Identify which cell holds the provided text, then report its [x, y] central coordinate. 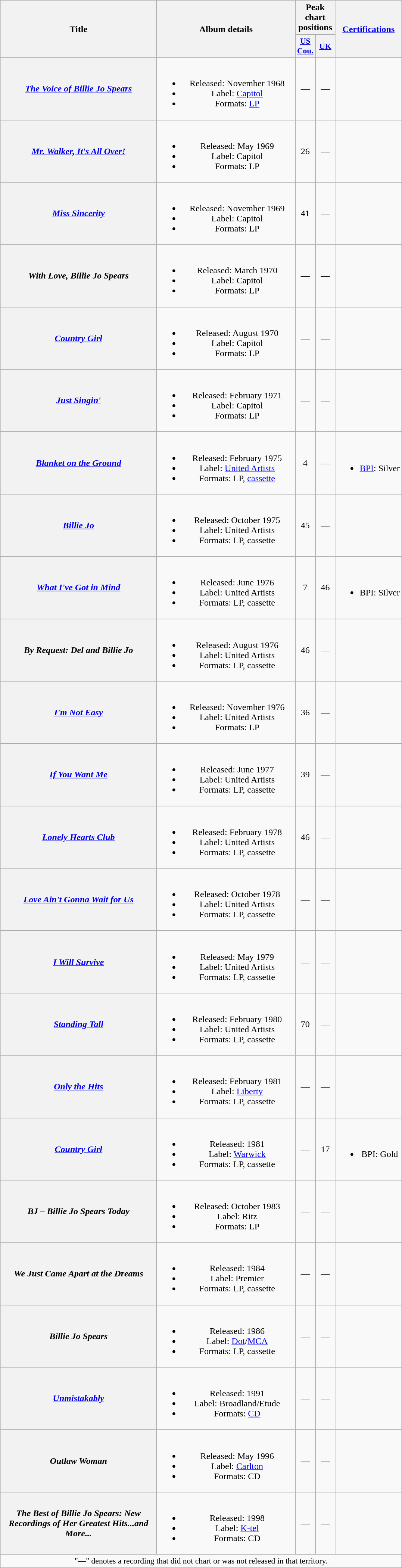
Only the Hits [78, 1086]
Blanket on the Ground [78, 463]
7 [305, 588]
Unmistakably [78, 1399]
Released: August 1976Label: United ArtistsFormats: LP, cassette [226, 650]
By Request: Del and Billie Jo [78, 650]
4 [305, 463]
Released: November 1976Label: United ArtistsFormats: LP [226, 712]
We Just Came Apart at the Dreams [78, 1274]
Released: August 1970Label: CapitolFormats: LP [226, 338]
I'm Not Easy [78, 712]
Released: October 1975Label: United ArtistsFormats: LP, cassette [226, 525]
Released: 1991Label: Broadland/EtudeFormats: CD [226, 1399]
"—" denotes a recording that did not chart or was not released in that territory. [201, 1561]
BJ – Billie Jo Spears Today [78, 1211]
Lonely Hearts Club [78, 837]
Just Singin' [78, 400]
Peak chartpositions [315, 18]
Love Ain't Gonna Wait for Us [78, 900]
Album details [226, 29]
Standing Tall [78, 1024]
BPI: Gold [368, 1149]
Released: June 1976Label: United ArtistsFormats: LP, cassette [226, 588]
Released: March 1970Label: CapitolFormats: LP [226, 276]
With Love, Billie Jo Spears [78, 276]
USCou. [305, 46]
Released: 1981Label: WarwickFormats: LP, cassette [226, 1149]
Billie Jo Spears [78, 1336]
36 [305, 712]
Title [78, 29]
Released: 1998Label: K-telFormats: CD [226, 1523]
Released: May 1969Label: CapitolFormats: LP [226, 151]
Outlaw Woman [78, 1460]
Released: May 1979Label: United ArtistsFormats: LP, cassette [226, 962]
Released: May 1996Label: CarltonFormats: CD [226, 1460]
Released: November 1969Label: CapitolFormats: LP [226, 214]
Released: 1984Label: PremierFormats: LP, cassette [226, 1274]
What I've Got in Mind [78, 588]
Released: June 1977Label: United ArtistsFormats: LP, cassette [226, 775]
If You Want Me [78, 775]
The Best of Billie Jo Spears: New Recordings of Her Greatest Hits...and More... [78, 1523]
Released: October 1978Label: United ArtistsFormats: LP, cassette [226, 900]
Miss Sincerity [78, 214]
26 [305, 151]
Released: November 1968Label: CapitolFormats: LP [226, 89]
I Will Survive [78, 962]
Mr. Walker, It's All Over! [78, 151]
Billie Jo [78, 525]
Released: October 1983Label: RitzFormats: LP [226, 1211]
39 [305, 775]
Released: February 1975Label: United ArtistsFormats: LP, cassette [226, 463]
70 [305, 1024]
Released: 1986Label: Dot/MCAFormats: LP, cassette [226, 1336]
Released: February 1980Label: United ArtistsFormats: LP, cassette [226, 1024]
Certifications [368, 29]
Released: February 1981Label: LibertyFormats: LP, cassette [226, 1086]
Released: February 1978Label: United ArtistsFormats: LP, cassette [226, 837]
Released: February 1971Label: CapitolFormats: LP [226, 400]
The Voice of Billie Jo Spears [78, 89]
41 [305, 214]
45 [305, 525]
UK [325, 46]
17 [325, 1149]
